Return the (x, y) coordinate for the center point of the cell that contains the specified text.  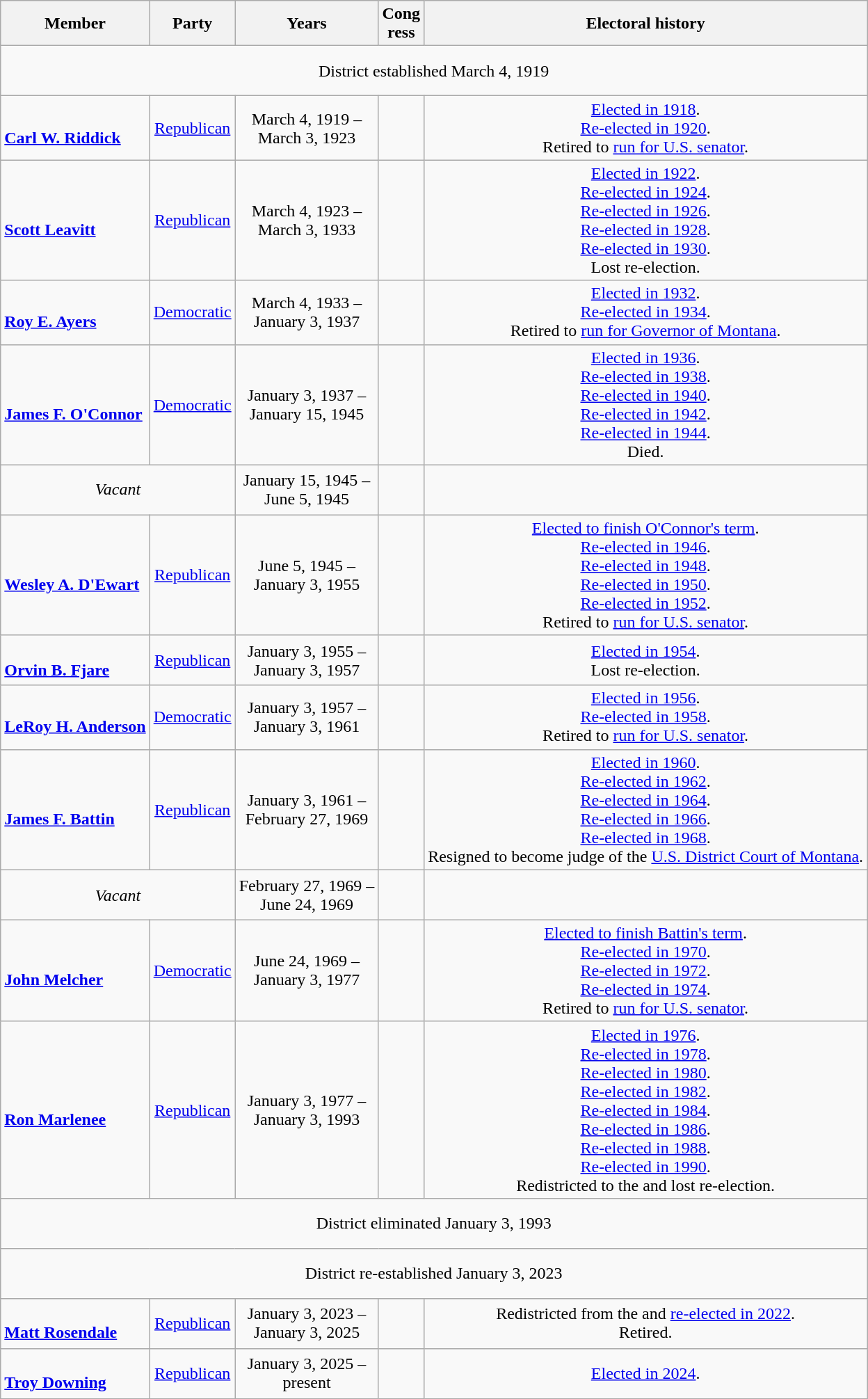
Elected in 1956.Re-elected in 1958.Retired to run for U.S. senator. (645, 717)
Elected in 2024. (645, 1373)
June 24, 1969 –January 3, 1977 (307, 970)
January 3, 1937 –January 15, 1945 (307, 405)
Carl W. Riddick (75, 128)
Elected in 1922.Re-elected in 1924.Re-elected in 1926.Re-elected in 1928.Re-elected in 1930.Lost re-election. (645, 220)
January 3, 1977 –January 3, 1993 (307, 1110)
John Melcher (75, 970)
Roy E. Ayers (75, 312)
James F. O'Connor (75, 405)
March 4, 1923 –March 3, 1933 (307, 220)
June 5, 1945 –January 3, 1955 (307, 575)
Redistricted from the and re-elected in 2022.Retired. (645, 1323)
James F. Battin (75, 810)
Elected in 1936.Re-elected in 1938.Re-elected in 1940.Re-elected in 1942.Re-elected in 1944.Died. (645, 405)
Party (192, 24)
January 15, 1945 –June 5, 1945 (307, 490)
Elected to finish Battin's term.Re-elected in 1970.Re-elected in 1972.Re-elected in 1974.Retired to run for U.S. senator. (645, 970)
January 3, 2025 –present (307, 1373)
Matt Rosendale (75, 1323)
March 4, 1919 –March 3, 1923 (307, 128)
Years (307, 24)
January 3, 1957 –January 3, 1961 (307, 717)
Congress (401, 24)
District re-established January 3, 2023 (434, 1273)
Ron Marlenee (75, 1110)
January 3, 1961 –February 27, 1969 (307, 810)
January 3, 2023 –January 3, 2025 (307, 1323)
March 4, 1933 –January 3, 1937 (307, 312)
Troy Downing (75, 1373)
Elected in 1954.Lost re-election. (645, 660)
Elected to finish O'Connor's term.Re-elected in 1946.Re-elected in 1948.Re-elected in 1950.Re-elected in 1952.Retired to run for U.S. senator. (645, 575)
Electoral history (645, 24)
LeRoy H. Anderson (75, 717)
District eliminated January 3, 1993 (434, 1223)
Wesley A. D'Ewart (75, 575)
February 27, 1969 –June 24, 1969 (307, 895)
Elected in 1932.Re-elected in 1934.Retired to run for Governor of Montana. (645, 312)
Orvin B. Fjare (75, 660)
Scott Leavitt (75, 220)
Member (75, 24)
District established March 4, 1919 (434, 71)
Elected in 1918.Re-elected in 1920.Retired to run for U.S. senator. (645, 128)
January 3, 1955 –January 3, 1957 (307, 660)
